Output the (x, y) coordinate of the center of the cell containing the given text.  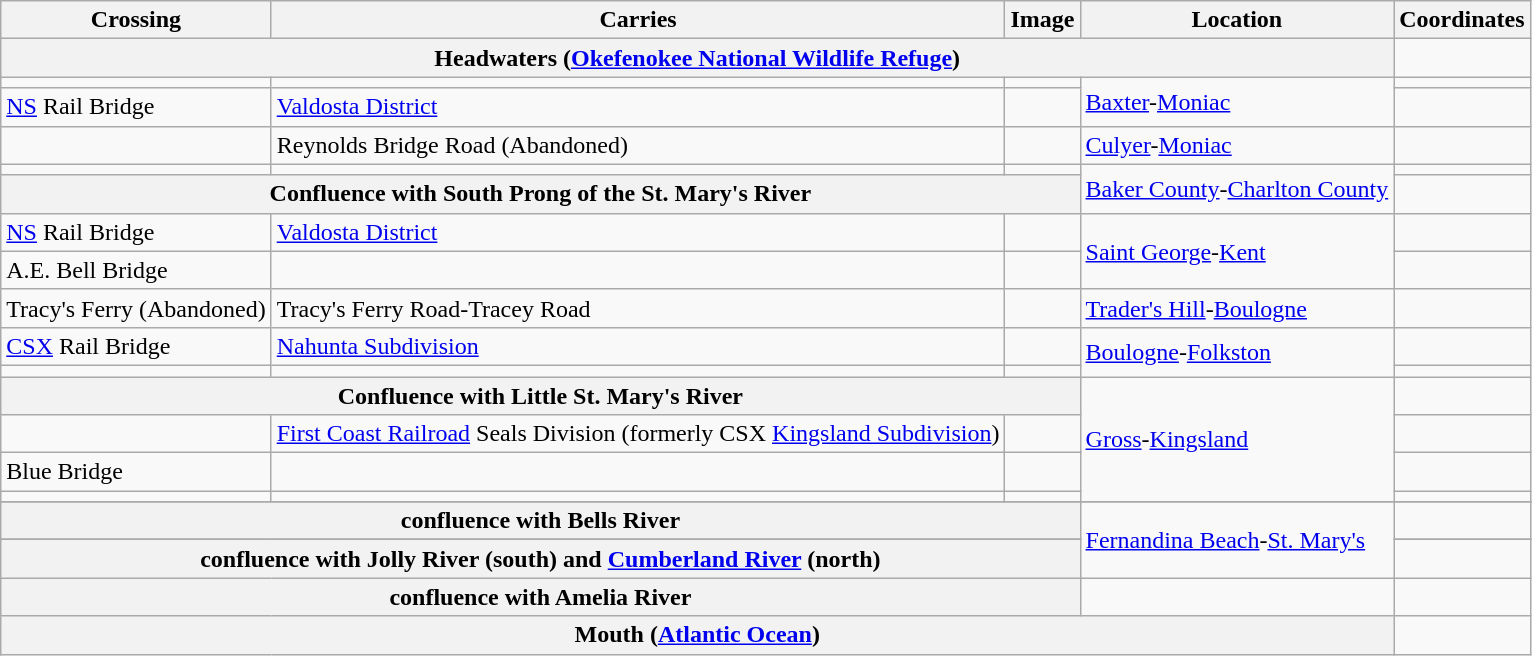
Boulogne-Folkston (1237, 352)
Confluence with South Prong of the St. Mary's River (540, 194)
CSX Rail Bridge (136, 346)
Tracy's Ferry Road-Tracey Road (638, 308)
Coordinates (1462, 20)
Blue Bridge (136, 472)
Image (1042, 20)
Headwaters (Okefenokee National Wildlife Refuge) (698, 58)
A.E. Bell Bridge (136, 270)
confluence with Bells River (540, 521)
Carries (638, 20)
Saint George-Kent (1237, 251)
Location (1237, 20)
Nahunta Subdivision (638, 346)
Mouth (Atlantic Ocean) (698, 635)
Baker County-Charlton County (1237, 188)
Crossing (136, 20)
Culyer-Moniac (1237, 145)
Trader's Hill-Boulogne (1237, 308)
Reynolds Bridge Road (Abandoned) (638, 145)
Tracy's Ferry (Abandoned) (136, 308)
Confluence with Little St. Mary's River (540, 395)
Fernandina Beach-St. Mary's (1237, 540)
confluence with Amelia River (540, 597)
First Coast Railroad Seals Division (formerly CSX Kingsland Subdivision) (638, 434)
Gross-Kingsland (1237, 438)
Baxter-Moniac (1237, 102)
confluence with Jolly River (south) and Cumberland River (north) (540, 559)
